Locate the cell with the specified text and output its [x, y] center coordinate. 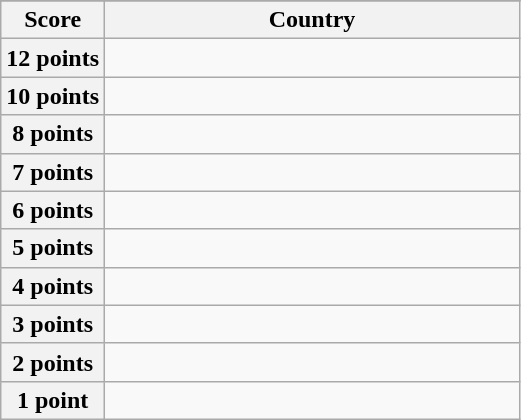
2 points [53, 362]
12 points [53, 58]
7 points [53, 172]
Country [312, 20]
4 points [53, 286]
3 points [53, 324]
10 points [53, 96]
1 point [53, 400]
8 points [53, 134]
6 points [53, 210]
5 points [53, 248]
Score [53, 20]
